Extract the [x, y] coordinate from the center of the cell holding the provided text.  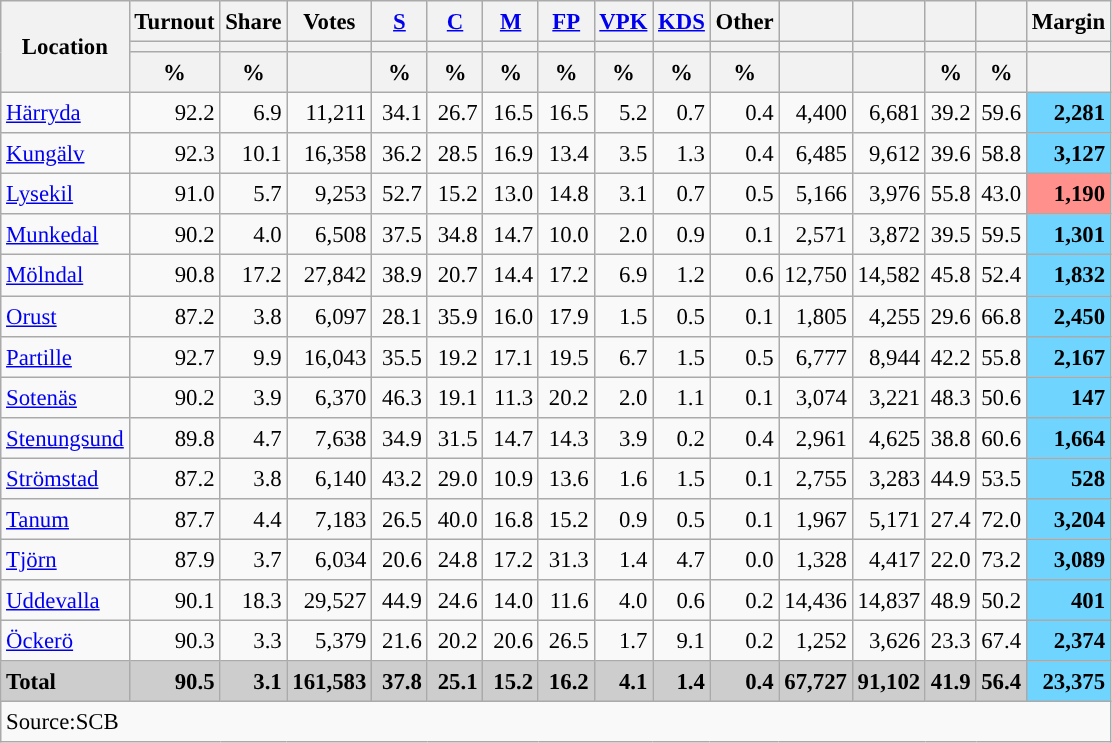
53.5 [1001, 478]
Tanum [65, 520]
50.6 [1001, 398]
Strömstad [65, 478]
147 [1068, 398]
90.5 [174, 682]
19.2 [455, 356]
3,221 [888, 398]
28.5 [455, 154]
52.4 [1001, 276]
39.5 [950, 234]
19.5 [566, 356]
50.2 [1001, 600]
37.5 [400, 234]
5.2 [624, 114]
4,417 [888, 560]
FP [566, 22]
92.2 [174, 114]
1,301 [1068, 234]
39.2 [950, 114]
27.4 [950, 520]
5,171 [888, 520]
Other [744, 22]
Turnout [174, 22]
35.9 [455, 316]
22.0 [950, 560]
48.3 [950, 398]
9,612 [888, 154]
VPK [624, 22]
1,832 [1068, 276]
3.7 [254, 560]
12,750 [816, 276]
92.3 [174, 154]
6,485 [816, 154]
11.6 [566, 600]
90.1 [174, 600]
18.3 [254, 600]
60.6 [1001, 438]
14.0 [511, 600]
10.9 [511, 478]
72.0 [1001, 520]
C [455, 22]
4,625 [888, 438]
3,127 [1068, 154]
4,255 [888, 316]
39.6 [950, 154]
Total [65, 682]
46.3 [400, 398]
58.8 [1001, 154]
16.9 [511, 154]
67.4 [1001, 640]
Mölndal [65, 276]
27,842 [330, 276]
66.8 [1001, 316]
Härryda [65, 114]
5,379 [330, 640]
92.7 [174, 356]
Tjörn [65, 560]
Lysekil [65, 194]
19.1 [455, 398]
14.4 [511, 276]
Partille [65, 356]
Kungälv [65, 154]
KDS [682, 22]
36.2 [400, 154]
52.7 [400, 194]
87.7 [174, 520]
2,167 [1068, 356]
16.0 [511, 316]
Votes [330, 22]
40.0 [455, 520]
1.3 [682, 154]
73.2 [1001, 560]
11.3 [511, 398]
29.6 [950, 316]
1,967 [816, 520]
3,089 [1068, 560]
38.8 [950, 438]
M [511, 22]
Source:SCB [556, 722]
37.8 [400, 682]
6,777 [816, 356]
2,961 [816, 438]
Share [254, 22]
13.0 [511, 194]
1,190 [1068, 194]
1.1 [682, 398]
16.8 [511, 520]
34.9 [400, 438]
91,102 [888, 682]
3.3 [254, 640]
89.8 [174, 438]
24.8 [455, 560]
38.9 [400, 276]
17.9 [566, 316]
14.3 [566, 438]
Location [65, 47]
20.7 [455, 276]
9.1 [682, 640]
1,805 [816, 316]
3,283 [888, 478]
6,140 [330, 478]
14,582 [888, 276]
Stenungsund [65, 438]
3,976 [888, 194]
28.1 [400, 316]
10.1 [254, 154]
41.9 [950, 682]
29.0 [455, 478]
4,400 [816, 114]
1,664 [1068, 438]
1.7 [624, 640]
42.2 [950, 356]
3,872 [888, 234]
90.3 [174, 640]
3,626 [888, 640]
34.8 [455, 234]
6,034 [330, 560]
31.5 [455, 438]
4.4 [254, 520]
16,043 [330, 356]
1,252 [816, 640]
Sotenäs [65, 398]
87.9 [174, 560]
56.4 [1001, 682]
43.2 [400, 478]
29,527 [330, 600]
6,370 [330, 398]
6,097 [330, 316]
25.1 [455, 682]
14,837 [888, 600]
1.2 [682, 276]
10.0 [566, 234]
Öckerö [65, 640]
5.7 [254, 194]
17.1 [511, 356]
S [400, 22]
6.7 [624, 356]
401 [1068, 600]
11,211 [330, 114]
16.2 [566, 682]
Uddevalla [65, 600]
2,571 [816, 234]
161,583 [330, 682]
2,755 [816, 478]
Orust [65, 316]
6,508 [330, 234]
1,328 [816, 560]
14,436 [816, 600]
3,204 [1068, 520]
67,727 [816, 682]
3.5 [624, 154]
0.0 [744, 560]
13.4 [566, 154]
Margin [1068, 22]
31.3 [566, 560]
528 [1068, 478]
24.6 [455, 600]
6,681 [888, 114]
2,450 [1068, 316]
Munkedal [65, 234]
3,074 [816, 398]
13.6 [566, 478]
2,374 [1068, 640]
35.5 [400, 356]
7,638 [330, 438]
14.8 [566, 194]
2,281 [1068, 114]
59.5 [1001, 234]
8,944 [888, 356]
23.3 [950, 640]
26.7 [455, 114]
7,183 [330, 520]
21.6 [400, 640]
23,375 [1068, 682]
48.9 [950, 600]
43.0 [1001, 194]
9,253 [330, 194]
45.8 [950, 276]
90.8 [174, 276]
91.0 [174, 194]
16,358 [330, 154]
34.1 [400, 114]
59.6 [1001, 114]
5,166 [816, 194]
9.9 [254, 356]
1.6 [624, 478]
4.1 [624, 682]
